Pinpoint the cell where the given text exists, returning its [x, y] midpoint coordinate. 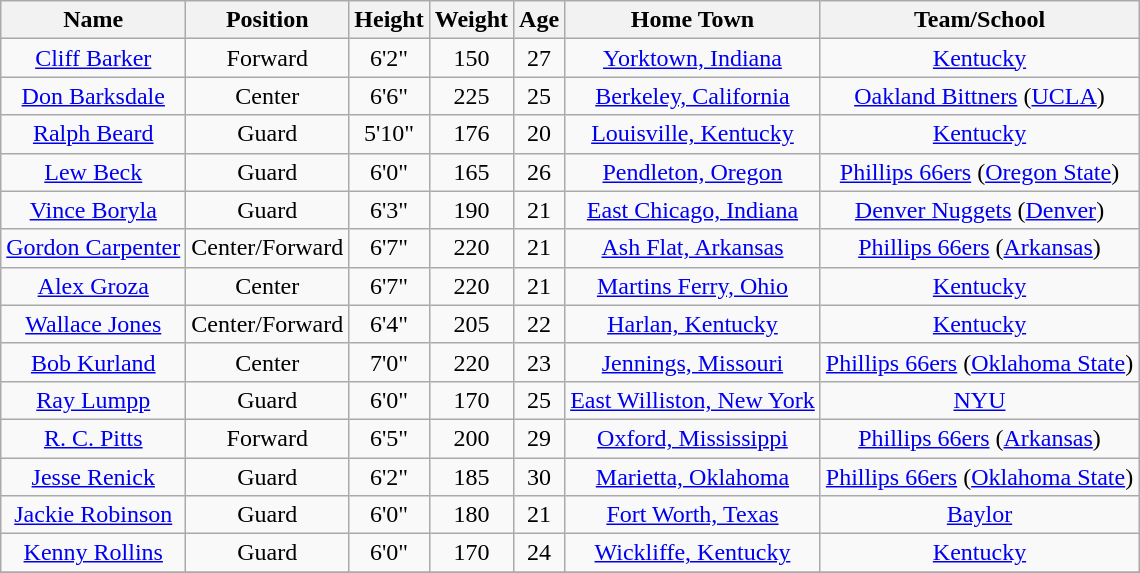
Louisville, Kentucky [693, 134]
Denver Nuggets (Denver) [979, 210]
Position [268, 20]
185 [471, 477]
Don Barksdale [94, 96]
Lew Beck [94, 172]
26 [540, 172]
Yorktown, Indiana [693, 58]
Bob Kurland [94, 362]
East Chicago, Indiana [693, 210]
Jesse Renick [94, 477]
22 [540, 324]
7'0" [389, 362]
180 [471, 515]
Ash Flat, Arkansas [693, 248]
23 [540, 362]
20 [540, 134]
Fort Worth, Texas [693, 515]
205 [471, 324]
Ray Lumpp [94, 400]
Oakland Bittners (UCLA) [979, 96]
225 [471, 96]
6'5" [389, 438]
Team/School [979, 20]
Oxford, Mississippi [693, 438]
190 [471, 210]
Vince Boryla [94, 210]
Home Town [693, 20]
200 [471, 438]
Martins Ferry, Ohio [693, 286]
R. C. Pitts [94, 438]
Alex Groza [94, 286]
6'6" [389, 96]
Ralph Beard [94, 134]
Height [389, 20]
Harlan, Kentucky [693, 324]
6'3" [389, 210]
Gordon Carpenter [94, 248]
29 [540, 438]
Baylor [979, 515]
Wallace Jones [94, 324]
165 [471, 172]
Pendleton, Oregon [693, 172]
Cliff Barker [94, 58]
Kenny Rollins [94, 553]
NYU [979, 400]
Berkeley, California [693, 96]
Age [540, 20]
Jennings, Missouri [693, 362]
27 [540, 58]
176 [471, 134]
Phillips 66ers (Oregon State) [979, 172]
Name [94, 20]
150 [471, 58]
Marietta, Oklahoma [693, 477]
24 [540, 553]
Weight [471, 20]
Jackie Robinson [94, 515]
East Williston, New York [693, 400]
Wickliffe, Kentucky [693, 553]
5'10" [389, 134]
6'4" [389, 324]
30 [540, 477]
